Detect which cell encompasses the target text, then output its (X, Y) center coordinate. 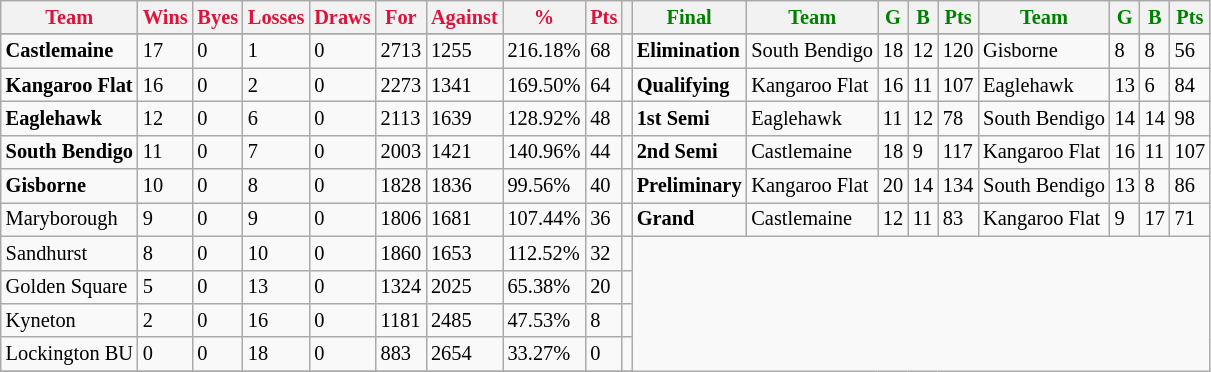
1324 (401, 287)
% (544, 17)
1681 (464, 219)
65.38% (544, 287)
Wins (166, 17)
Golden Square (70, 287)
1 (276, 51)
Sandhurst (70, 253)
2113 (401, 118)
For (401, 17)
1653 (464, 253)
86 (1190, 186)
Losses (276, 17)
83 (958, 219)
1836 (464, 186)
120 (958, 51)
84 (1190, 85)
Kyneton (70, 320)
2654 (464, 354)
47.53% (544, 320)
2485 (464, 320)
140.96% (544, 152)
99.56% (544, 186)
1639 (464, 118)
36 (604, 219)
2025 (464, 287)
2713 (401, 51)
Lockington BU (70, 354)
128.92% (544, 118)
7 (276, 152)
134 (958, 186)
2003 (401, 152)
32 (604, 253)
Final (690, 17)
883 (401, 354)
1255 (464, 51)
2273 (401, 85)
98 (1190, 118)
44 (604, 152)
1341 (464, 85)
1st Semi (690, 118)
33.27% (544, 354)
Maryborough (70, 219)
1181 (401, 320)
Grand (690, 219)
1860 (401, 253)
Preliminary (690, 186)
2nd Semi (690, 152)
78 (958, 118)
1421 (464, 152)
Draws (342, 17)
71 (1190, 219)
Qualifying (690, 85)
Byes (218, 17)
64 (604, 85)
117 (958, 152)
48 (604, 118)
Against (464, 17)
56 (1190, 51)
40 (604, 186)
169.50% (544, 85)
1806 (401, 219)
Elimination (690, 51)
1828 (401, 186)
112.52% (544, 253)
5 (166, 287)
107.44% (544, 219)
216.18% (544, 51)
68 (604, 51)
